Pinpoint the cell where the given text exists, returning its [X, Y] midpoint coordinate. 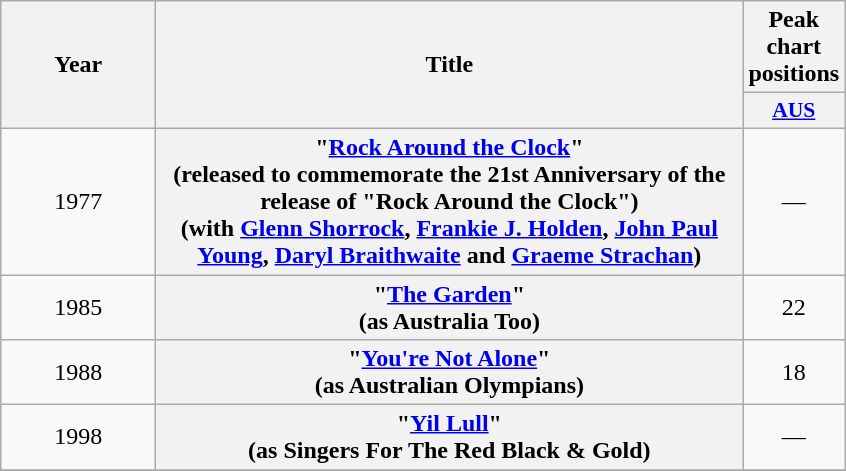
"Yil Lull"(as Singers For The Red Black & Gold) [450, 438]
1988 [78, 372]
Title [450, 65]
Year [78, 65]
18 [794, 372]
22 [794, 306]
"You're Not Alone"(as Australian Olympians) [450, 372]
1998 [78, 438]
1977 [78, 201]
AUS [794, 111]
"The Garden"(as Australia Too) [450, 306]
Peak chartpositions [794, 47]
1985 [78, 306]
